Determine the (X, Y) coordinate at the center of the cell enclosing the given text.  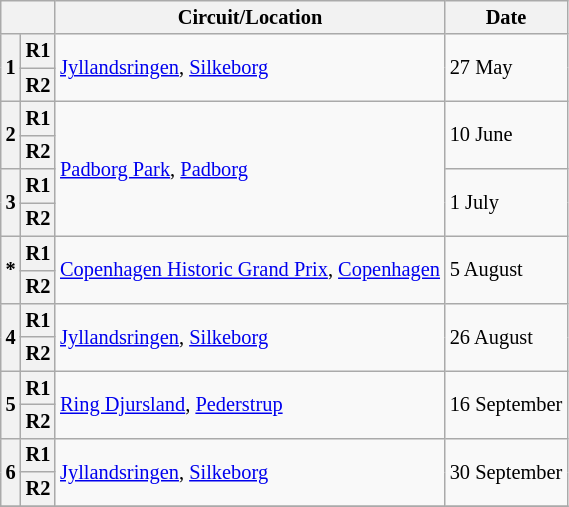
26 August (506, 336)
1 (11, 68)
5 (11, 404)
10 June (506, 134)
5 August (506, 270)
16 September (506, 404)
Ring Djursland, Pederstrup (250, 404)
* (11, 270)
Copenhagen Historic Grand Prix, Copenhagen (250, 270)
27 May (506, 68)
1 July (506, 202)
6 (11, 472)
Circuit/Location (250, 17)
30 September (506, 472)
2 (11, 134)
4 (11, 336)
Date (506, 17)
3 (11, 202)
Padborg Park, Padborg (250, 168)
